Extract the (X, Y) coordinate from the center of the cell holding the provided text.  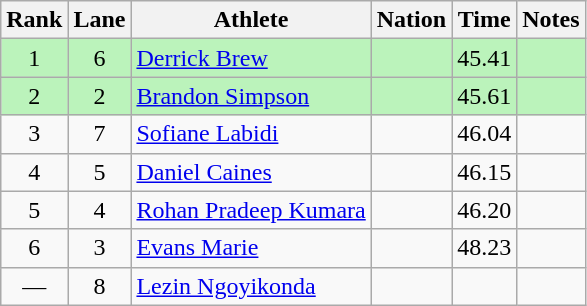
Sofiane Labidi (251, 134)
Derrick Brew (251, 58)
Time (484, 20)
7 (100, 134)
45.61 (484, 96)
Brandon Simpson (251, 96)
45.41 (484, 58)
Nation (411, 20)
Rank (34, 20)
Daniel Caines (251, 172)
48.23 (484, 248)
46.04 (484, 134)
8 (100, 286)
Evans Marie (251, 248)
Lezin Ngoyikonda (251, 286)
Athlete (251, 20)
46.20 (484, 210)
46.15 (484, 172)
Notes (551, 20)
— (34, 286)
1 (34, 58)
Rohan Pradeep Kumara (251, 210)
Lane (100, 20)
